Detect which cell encompasses the target text, then output its (x, y) center coordinate. 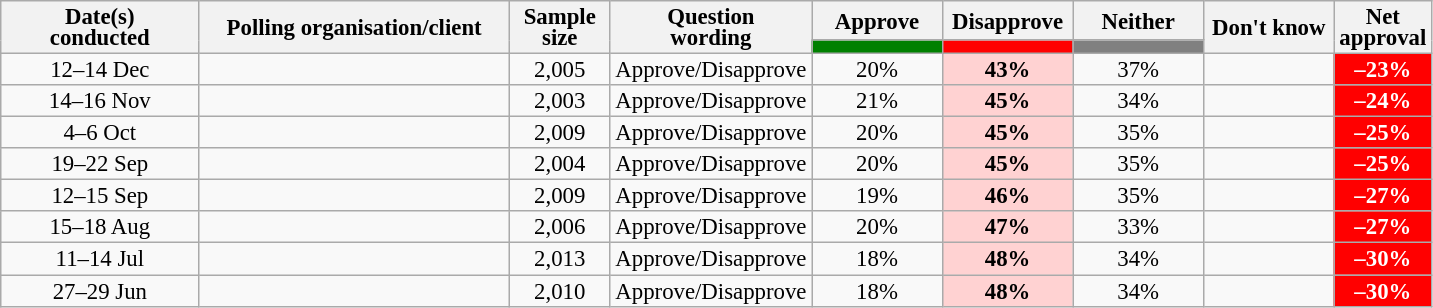
2,006 (560, 228)
19% (878, 196)
2,013 (560, 259)
Date(s)conducted (100, 28)
2,010 (560, 291)
Disapprove (1008, 20)
Don't know (1268, 28)
4–6 Oct (100, 133)
–24% (1383, 101)
Sample size (560, 28)
47% (1008, 228)
Approve (878, 20)
11–14 Jul (100, 259)
Questionwording (711, 28)
21% (878, 101)
19–22 Sep (100, 164)
12–14 Dec (100, 70)
Neither (1138, 20)
Net approval (1383, 28)
43% (1008, 70)
2,004 (560, 164)
Polling organisation/client (354, 28)
–23% (1383, 70)
14–16 Nov (100, 101)
12–15 Sep (100, 196)
15–18 Aug (100, 228)
2,005 (560, 70)
46% (1008, 196)
33% (1138, 228)
27–29 Jun (100, 291)
37% (1138, 70)
2,003 (560, 101)
